Provide the [X, Y] coordinate of the cell's center where the given text is located.  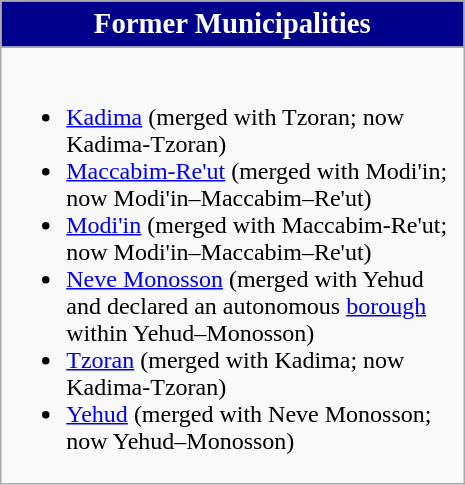
Former Municipalities [232, 24]
